Find where the given text appears and provide that cell's center as [x, y] coordinate. 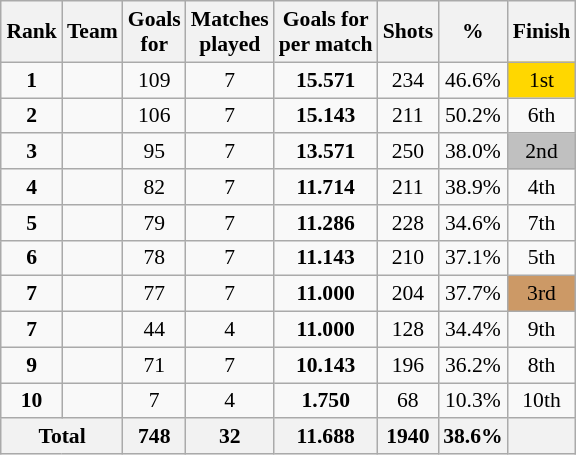
106 [154, 116]
37.1% [472, 258]
78 [154, 258]
11.143 [326, 258]
1 [32, 80]
Finish [542, 32]
13.571 [326, 152]
4th [542, 187]
Shots [408, 32]
10.143 [326, 365]
46.6% [472, 80]
38.9% [472, 187]
Team [92, 32]
228 [408, 223]
36.2% [472, 365]
234 [408, 80]
Goalsfor [154, 32]
50.2% [472, 116]
109 [154, 80]
Goals forper match [326, 32]
38.6% [472, 437]
11.714 [326, 187]
15.571 [326, 80]
34.4% [472, 330]
68 [408, 401]
82 [154, 187]
11.688 [326, 437]
8th [542, 365]
196 [408, 365]
3 [32, 152]
2nd [542, 152]
9 [32, 365]
32 [230, 437]
3rd [542, 294]
% [472, 32]
10.3% [472, 401]
5th [542, 258]
1940 [408, 437]
6th [542, 116]
38.0% [472, 152]
9th [542, 330]
71 [154, 365]
95 [154, 152]
5 [32, 223]
2 [32, 116]
1.750 [326, 401]
10 [32, 401]
128 [408, 330]
34.6% [472, 223]
250 [408, 152]
79 [154, 223]
Rank [32, 32]
11.286 [326, 223]
15.143 [326, 116]
77 [154, 294]
44 [154, 330]
1st [542, 80]
210 [408, 258]
748 [154, 437]
204 [408, 294]
Total [62, 437]
37.7% [472, 294]
6 [32, 258]
Matchesplayed [230, 32]
7th [542, 223]
10th [542, 401]
